For the text-containing cell, return its midpoint in (x, y) coordinate format. 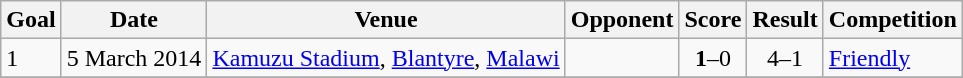
4–1 (785, 58)
Competition (892, 20)
Result (785, 20)
5 March 2014 (134, 58)
1–0 (713, 58)
Opponent (622, 20)
Goal (31, 20)
Friendly (892, 58)
Venue (386, 20)
1 (31, 58)
Kamuzu Stadium, Blantyre, Malawi (386, 58)
Date (134, 20)
Score (713, 20)
